Pinpoint the cell where the given text exists, returning its [x, y] midpoint coordinate. 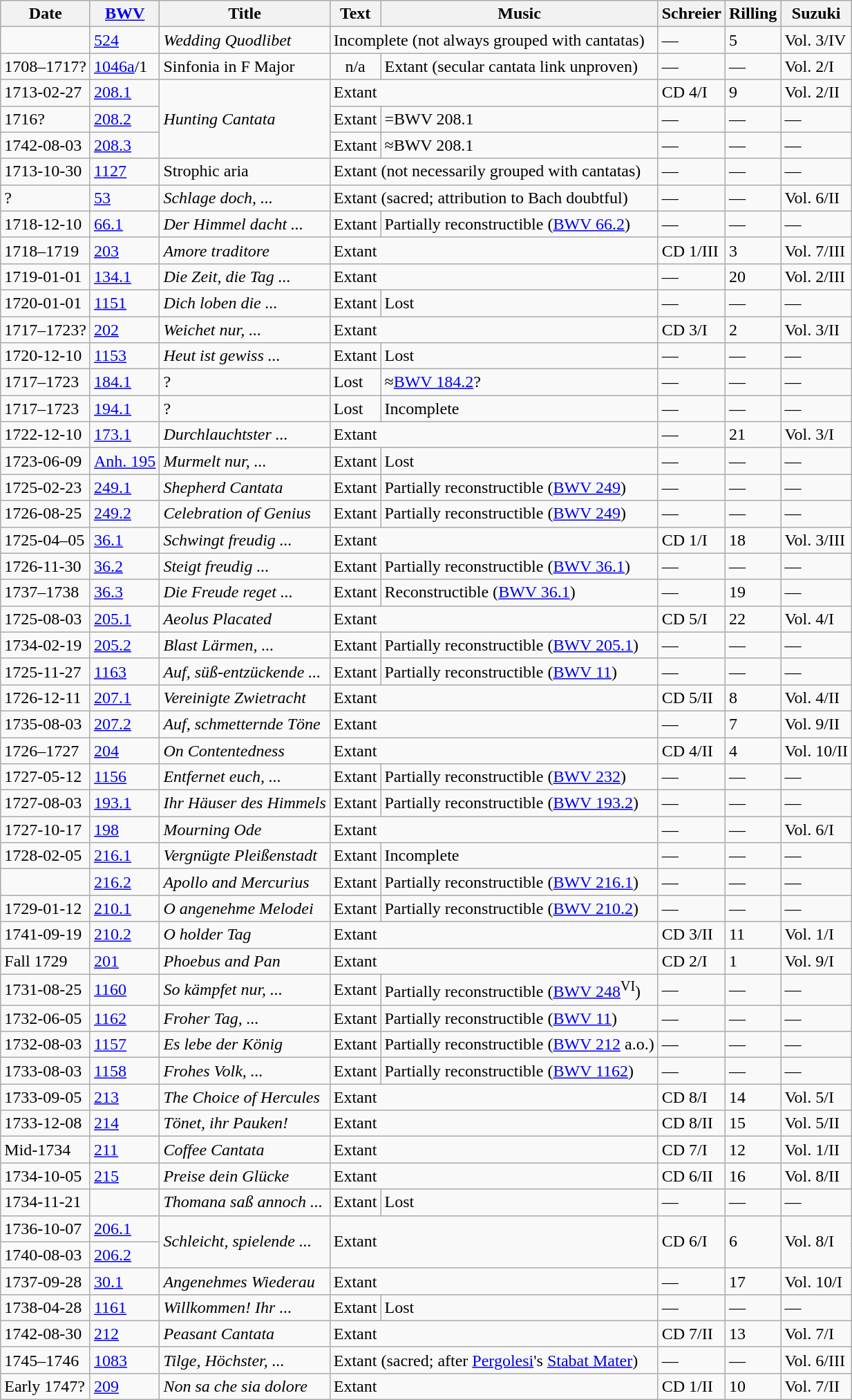
1732-08-03 [46, 1045]
206.2 [124, 1255]
1723-06-09 [46, 461]
O angenehme Melodei [245, 908]
1727-05-12 [46, 777]
Peasant Cantata [245, 1334]
1161 [124, 1307]
210.1 [124, 908]
215 [124, 1176]
1725-11-27 [46, 671]
CD 7/I [691, 1150]
1734-02-19 [46, 645]
CD 1/II [691, 1386]
CD 5/II [691, 698]
36.3 [124, 592]
Vol. 4/II [817, 698]
≈BWV 208.1 [520, 145]
Vol. 2/I [817, 66]
Vol. 6/II [817, 198]
Vereinigte Zwietracht [245, 698]
Willkommen! Ihr ... [245, 1307]
1742-08-30 [46, 1334]
Vol. 7/III [817, 250]
5 [752, 40]
Partially reconstructible (BWV 248VI) [520, 990]
21 [752, 435]
1717–1723? [46, 330]
1160 [124, 990]
36.1 [124, 540]
1162 [124, 1018]
CD 6/II [691, 1176]
Murmelt nur, ... [245, 461]
30.1 [124, 1281]
Vol. 3/III [817, 540]
1733-08-03 [46, 1071]
Vergnügte Pleißenstadt [245, 856]
7 [752, 724]
1726–1727 [46, 750]
Music [520, 14]
1734-10-05 [46, 1176]
Amore traditore [245, 250]
53 [124, 198]
Shepherd Cantata [245, 487]
Mourning Ode [245, 830]
1716? [46, 119]
CD 8/I [691, 1097]
193.1 [124, 803]
11 [752, 935]
Aeolus Placated [245, 619]
Vol. 7/I [817, 1334]
1127 [124, 171]
The Choice of Hercules [245, 1097]
Schleicht, spielende ... [245, 1242]
Extant (not necessarily grouped with cantatas) [493, 171]
4 [752, 750]
1733-12-08 [46, 1123]
Early 1747? [46, 1386]
CD 5/I [691, 619]
1046a/1 [124, 66]
Incomplete (not always grouped with cantatas) [493, 40]
134.1 [124, 277]
CD 1/I [691, 540]
Partially reconstructible (BWV 210.2) [520, 908]
1720-12-10 [46, 356]
Vol. 9/I [817, 961]
Vol. 8/I [817, 1242]
CD 4/I [691, 93]
1742-08-03 [46, 145]
17 [752, 1281]
8 [752, 698]
15 [752, 1123]
Fall 1729 [46, 961]
Die Freude reget ... [245, 592]
Vol. 3/II [817, 330]
36.2 [124, 566]
18 [752, 540]
Thomana saß annoch ... [245, 1202]
205.1 [124, 619]
Tönet, ihr Pauken! [245, 1123]
BWV [124, 14]
1734-11-21 [46, 1202]
1727-08-03 [46, 803]
1725-08-03 [46, 619]
Wedding Quodlibet [245, 40]
Weichet nur, ... [245, 330]
Steigt freudig ... [245, 566]
Extant (sacred; attribution to Bach doubtful) [493, 198]
19 [752, 592]
Apollo and Mercurius [245, 882]
Strophic aria [245, 171]
Hunting Cantata [245, 119]
1156 [124, 777]
1726-12-11 [46, 698]
173.1 [124, 435]
1725-04–05 [46, 540]
216.2 [124, 882]
2 [752, 330]
1733-09-05 [46, 1097]
So kämpfet nur, ... [245, 990]
1740-08-03 [46, 1255]
1722-12-10 [46, 435]
CD 3/II [691, 935]
6 [752, 1242]
1732-06-05 [46, 1018]
249.2 [124, 514]
Phoebus and Pan [245, 961]
209 [124, 1386]
Anh. 195 [124, 461]
Vol. 4/I [817, 619]
Vol. 1/I [817, 935]
213 [124, 1097]
Schlage doch, ... [245, 198]
Es lebe der König [245, 1045]
n/a [355, 66]
Ihr Häuser des Himmels [245, 803]
210.2 [124, 935]
1 [752, 961]
1718–1719 [46, 250]
1736-10-07 [46, 1229]
CD 2/I [691, 961]
Date [46, 14]
Vol. 10/I [817, 1281]
=BWV 208.1 [520, 119]
1719-01-01 [46, 277]
1727-10-17 [46, 830]
216.1 [124, 856]
Partially reconstructible (BWV 232) [520, 777]
1157 [124, 1045]
Rilling [752, 14]
Suzuki [817, 14]
3 [752, 250]
CD 3/I [691, 330]
Schreier [691, 14]
Vol. 9/II [817, 724]
Frohes Volk, ... [245, 1071]
1718-12-10 [46, 224]
1735-08-03 [46, 724]
204 [124, 750]
On Contentedness [245, 750]
Entfernet euch, ... [245, 777]
Vol. 6/I [817, 830]
524 [124, 40]
Vol. 5/II [817, 1123]
208.2 [124, 119]
Reconstructible (BWV 36.1) [520, 592]
Title [245, 14]
≈BWV 184.2? [520, 382]
Vol. 6/III [817, 1360]
Vol. 8/II [817, 1176]
66.1 [124, 224]
Preise dein Glücke [245, 1176]
211 [124, 1150]
CD 4/II [691, 750]
1713-02-27 [46, 93]
212 [124, 1334]
1725-02-23 [46, 487]
1731-08-25 [46, 990]
Auf, süß-entzückende ... [245, 671]
1737-09-28 [46, 1281]
206.1 [124, 1229]
20 [752, 277]
Partially reconstructible (BWV 66.2) [520, 224]
203 [124, 250]
CD 8/II [691, 1123]
Partially reconstructible (BWV 36.1) [520, 566]
O holder Tag [245, 935]
Non sa che sia dolore [245, 1386]
22 [752, 619]
Mid-1734 [46, 1150]
12 [752, 1150]
205.2 [124, 645]
1163 [124, 671]
1158 [124, 1071]
Schwingt freudig ... [245, 540]
Partially reconstructible (BWV 193.2) [520, 803]
9 [752, 93]
Vol. 10/II [817, 750]
Vol. 1/II [817, 1150]
214 [124, 1123]
Sinfonia in F Major [245, 66]
207.1 [124, 698]
208.1 [124, 93]
Partially reconstructible (BWV 205.1) [520, 645]
201 [124, 961]
Angenehmes Wiederau [245, 1281]
Vol. 3/I [817, 435]
202 [124, 330]
1153 [124, 356]
Heut ist gewiss ... [245, 356]
Tilge, Höchster, ... [245, 1360]
1729-01-12 [46, 908]
Vol. 2/II [817, 93]
Extant (secular cantata link unproven) [520, 66]
14 [752, 1097]
Auf, schmetternde Töne [245, 724]
Celebration of Genius [245, 514]
208.3 [124, 145]
1708–1717? [46, 66]
1726-08-25 [46, 514]
CD 6/I [691, 1242]
1083 [124, 1360]
CD 1/III [691, 250]
Partially reconstructible (BWV 212 a.o.) [520, 1045]
Der Himmel dacht ... [245, 224]
Text [355, 14]
13 [752, 1334]
1737–1738 [46, 592]
Extant (sacred; after Pergolesi's Stabat Mater) [493, 1360]
Partially reconstructible (BWV 1162) [520, 1071]
16 [752, 1176]
249.1 [124, 487]
194.1 [124, 409]
1738-04-28 [46, 1307]
Durchlauchtster ... [245, 435]
184.1 [124, 382]
1728-02-05 [46, 856]
10 [752, 1386]
1151 [124, 303]
1726-11-30 [46, 566]
Vol. 5/I [817, 1097]
Coffee Cantata [245, 1150]
Die Zeit, die Tag ... [245, 277]
207.2 [124, 724]
Vol. 2/III [817, 277]
Partially reconstructible (BWV 216.1) [520, 882]
Froher Tag, ... [245, 1018]
198 [124, 830]
Vol. 7/II [817, 1386]
CD 7/II [691, 1334]
Vol. 3/IV [817, 40]
1741-09-19 [46, 935]
Blast Lärmen, ... [245, 645]
1720-01-01 [46, 303]
1713-10-30 [46, 171]
1745–1746 [46, 1360]
Dich loben die ... [245, 303]
